Return (X, Y) of the center of cell containing provided text 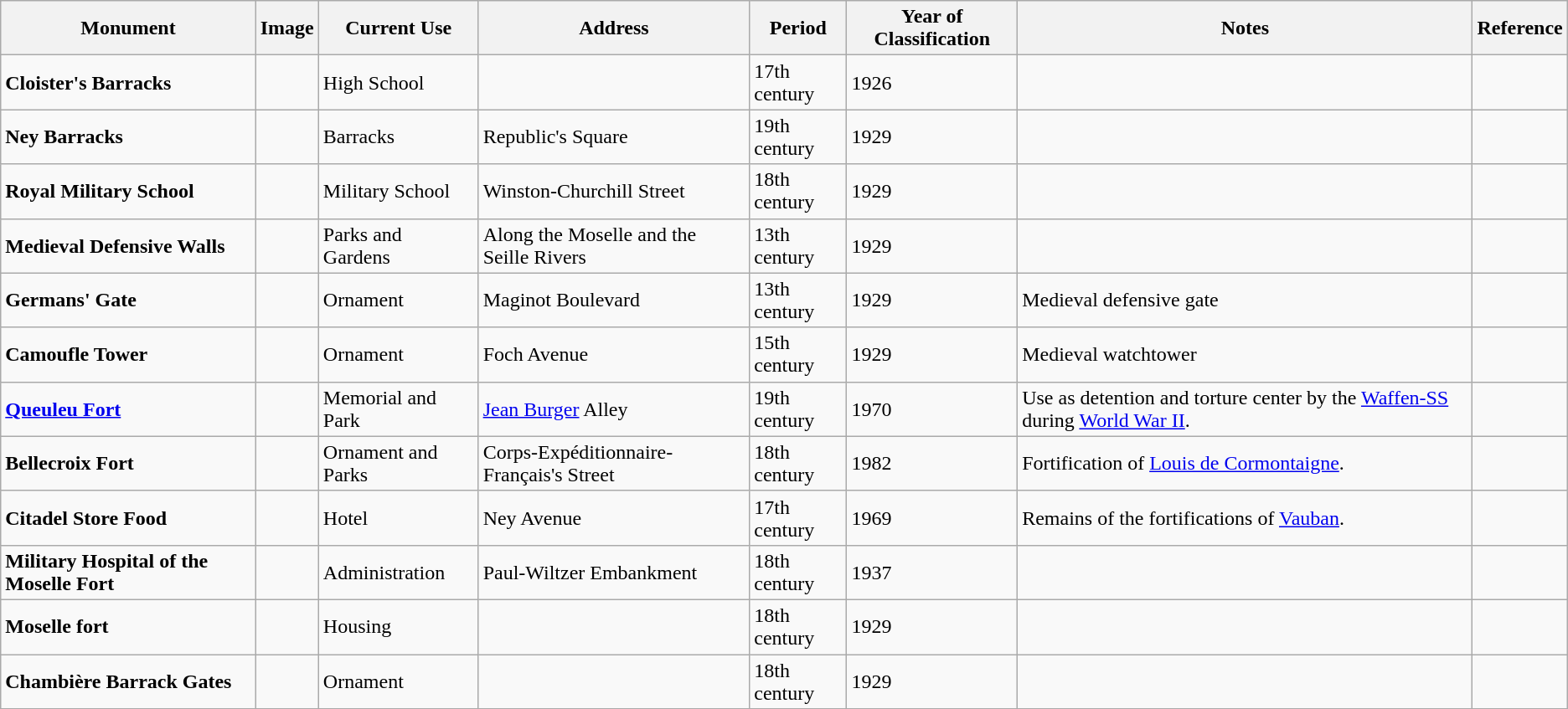
Citadel Store Food (128, 517)
1969 (932, 517)
Reference (1519, 28)
Republic's Square (614, 137)
Queuleu Fort (128, 408)
Memorial and Park (399, 408)
Corps-Expéditionnaire-Français's Street (614, 464)
Bellecroix Fort (128, 464)
Address (614, 28)
Ney Barracks (128, 137)
Medieval watchtower (1245, 355)
1926 (932, 82)
Hotel (399, 517)
Period (798, 28)
Jean Burger Alley (614, 408)
Camoufle Tower (128, 355)
Military School (399, 191)
Winston-Churchill Street (614, 191)
Fortification of Louis de Cormontaigne. (1245, 464)
Paul-Wiltzer Embankment (614, 573)
Administration (399, 573)
Barracks (399, 137)
Monument (128, 28)
Cloister's Barracks (128, 82)
Along the Moselle and the Seille Rivers (614, 246)
Ney Avenue (614, 517)
Medieval defensive gate (1245, 300)
1970 (932, 408)
Current Use (399, 28)
High School (399, 82)
Moselle fort (128, 626)
1982 (932, 464)
Medieval Defensive Walls (128, 246)
Use as detention and torture center by the Waffen-SS during World War II. (1245, 408)
1937 (932, 573)
Notes (1245, 28)
Chambière Barrack Gates (128, 681)
Ornament and Parks (399, 464)
Germans' Gate (128, 300)
Image (286, 28)
Royal Military School (128, 191)
15th century (798, 355)
Military Hospital of the Moselle Fort (128, 573)
Foch Avenue (614, 355)
Remains of the fortifications of Vauban. (1245, 517)
Maginot Boulevard (614, 300)
Parks and Gardens (399, 246)
Housing (399, 626)
Year of Classification (932, 28)
